Determine the [X, Y] coordinate at the center of the cell enclosing the given text.  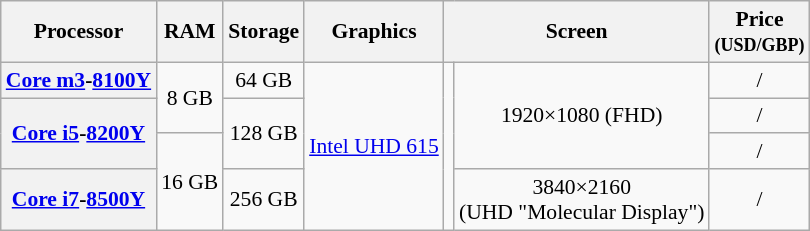
256 GB [264, 200]
Core i7-8500Y [78, 200]
Storage [264, 32]
8 GB [190, 98]
RAM [190, 32]
Screen [577, 32]
128 GB [264, 134]
Core m3-8100Y [78, 80]
1920×1080 (FHD) [582, 116]
16 GB [190, 182]
Price(USD/GBP) [759, 32]
Processor [78, 32]
Intel UHD 615 [374, 146]
3840×2160(UHD "Molecular Display") [582, 200]
Core i5-8200Y [78, 134]
Graphics [374, 32]
64 GB [264, 80]
